Locate the cell with the specified text and output its [X, Y] center coordinate. 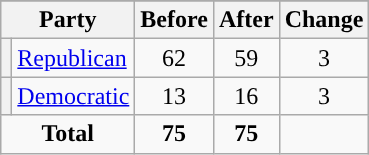
Change [324, 20]
Republican [74, 58]
Democratic [74, 96]
Total [68, 134]
After [246, 20]
16 [246, 96]
Before [174, 20]
Party [68, 20]
62 [174, 58]
59 [246, 58]
13 [174, 96]
